Locate the cell with the specified text and output its [X, Y] center coordinate. 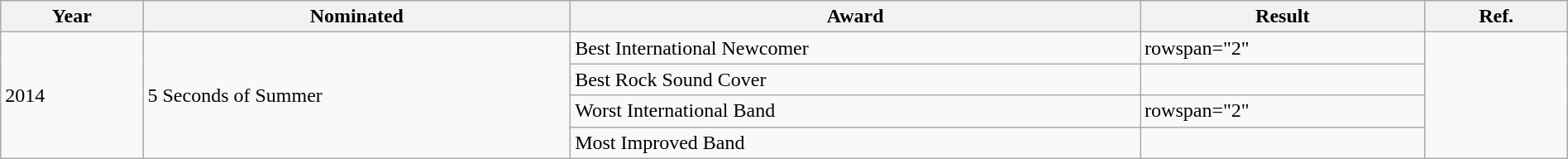
5 Seconds of Summer [357, 95]
Most Improved Band [855, 142]
Award [855, 17]
Ref. [1496, 17]
Year [72, 17]
Best International Newcomer [855, 48]
Nominated [357, 17]
2014 [72, 95]
Result [1283, 17]
Best Rock Sound Cover [855, 79]
Worst International Band [855, 111]
